Capture the cell that displays the provided text and extract its [X, Y] central coordinate. 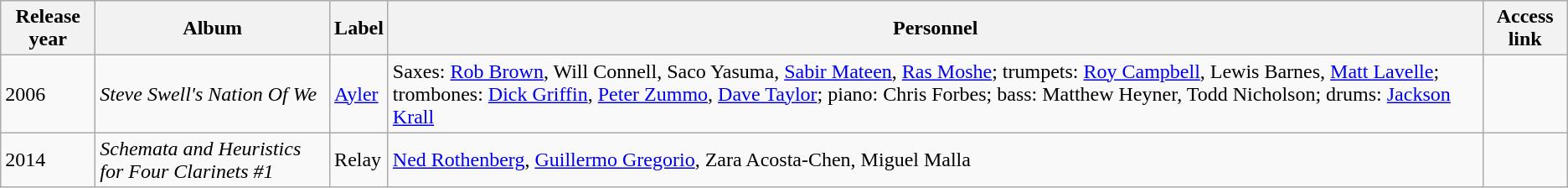
Ned Rothenberg, Guillermo Gregorio, Zara Acosta-Chen, Miguel Malla [935, 159]
Schemata and Heuristics for Four Clarinets #1 [213, 159]
2006 [49, 94]
Ayler [359, 94]
Release year [49, 29]
Album [213, 29]
Access link [1524, 29]
Label [359, 29]
2014 [49, 159]
Steve Swell's Nation Of We [213, 94]
Relay [359, 159]
Personnel [935, 29]
